Find where the given text appears and provide that cell's center as [x, y] coordinate. 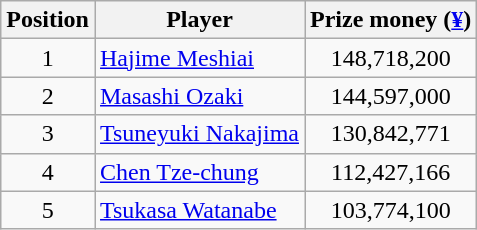
144,597,000 [390, 96]
Prize money (¥) [390, 20]
Tsukasa Watanabe [199, 210]
112,427,166 [390, 172]
Masashi Ozaki [199, 96]
1 [48, 58]
Position [48, 20]
Hajime Meshiai [199, 58]
2 [48, 96]
4 [48, 172]
148,718,200 [390, 58]
3 [48, 134]
130,842,771 [390, 134]
103,774,100 [390, 210]
5 [48, 210]
Player [199, 20]
Chen Tze-chung [199, 172]
Tsuneyuki Nakajima [199, 134]
